Capture the cell that displays the provided text and extract its (X, Y) central coordinate. 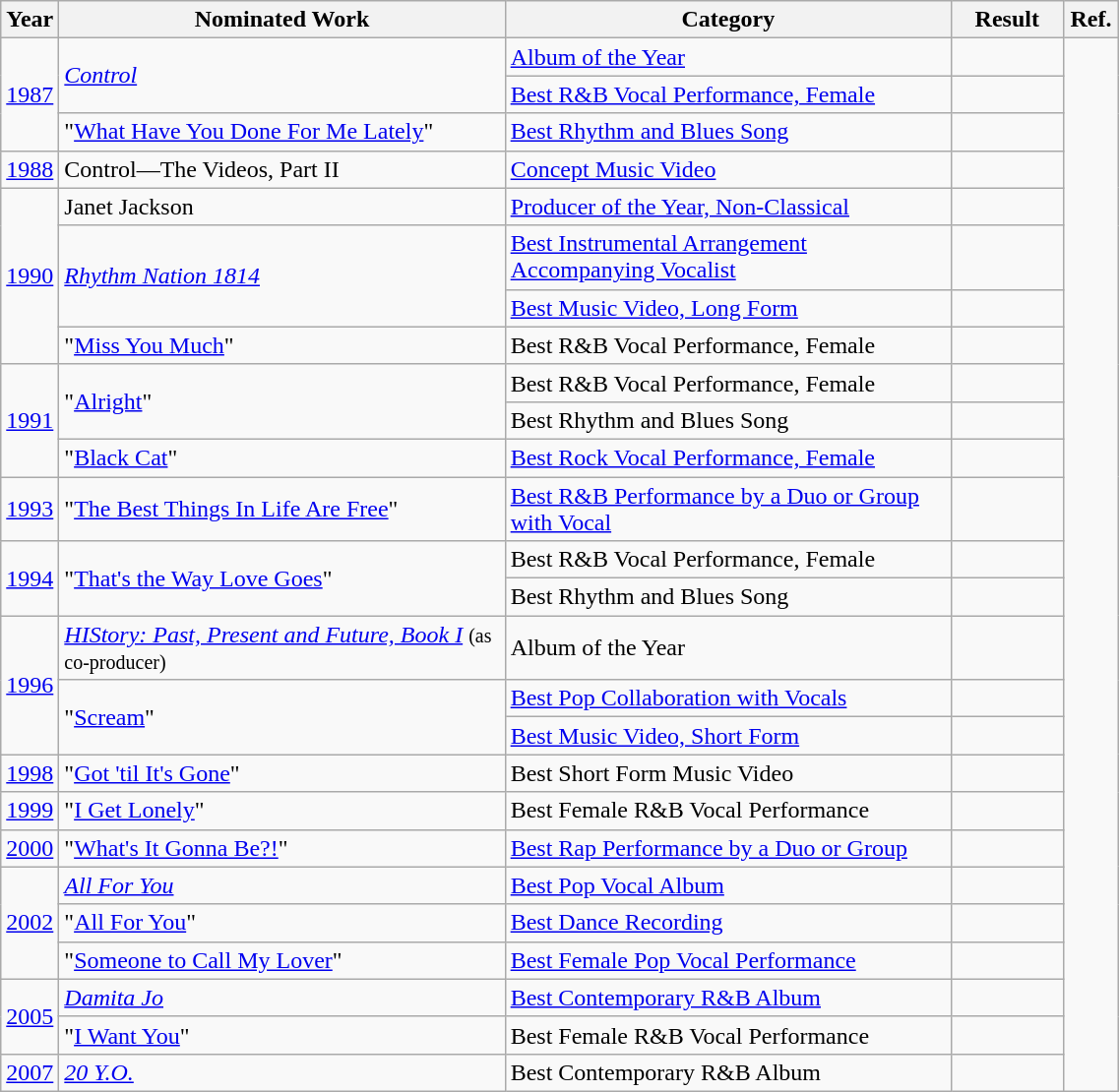
Concept Music Video (728, 169)
Best R&B Performance by a Duo or Group with Vocal (728, 508)
20 Y.O. (281, 1072)
Janet Jackson (281, 207)
1990 (30, 275)
"I Want You" (281, 1035)
Control (281, 76)
"That's the Way Love Goes" (281, 578)
Best Female Pop Vocal Performance (728, 960)
2002 (30, 923)
Best Short Form Music Video (728, 773)
1999 (30, 811)
2000 (30, 848)
Best Pop Vocal Album (728, 885)
Best Rap Performance by a Duo or Group (728, 848)
HIStory: Past, Present and Future, Book I (as co-producer) (281, 647)
"Got 'til It's Gone" (281, 773)
1988 (30, 169)
"I Get Lonely" (281, 811)
"What Have You Done For Me Lately" (281, 132)
"The Best Things In Life Are Free" (281, 508)
1993 (30, 508)
2005 (30, 1016)
"Black Cat" (281, 457)
Control—The Videos, Part II (281, 169)
Result (1008, 20)
Best Pop Collaboration with Vocals (728, 698)
1987 (30, 94)
"Alright" (281, 401)
"Someone to Call My Lover" (281, 960)
1996 (30, 685)
"What's It Gonna Be?!" (281, 848)
"Scream" (281, 717)
Ref. (1090, 20)
Best Music Video, Long Form (728, 308)
2007 (30, 1072)
"Miss You Much" (281, 345)
Best Dance Recording (728, 923)
Best Instrumental Arrangement Accompanying Vocalist (728, 258)
Producer of the Year, Non-Classical (728, 207)
All For You (281, 885)
Best Music Video, Short Form (728, 736)
1994 (30, 578)
"All For You" (281, 923)
Rhythm Nation 1814 (281, 275)
1991 (30, 420)
Category (728, 20)
Best Rock Vocal Performance, Female (728, 457)
1998 (30, 773)
Year (30, 20)
Nominated Work (281, 20)
Damita Jo (281, 998)
